From the cell containing the given text, extract its center point as [x, y] coordinate. 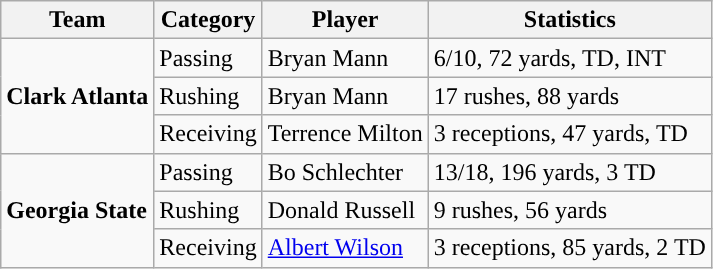
Donald Russell [345, 210]
13/18, 196 yards, 3 TD [570, 172]
9 rushes, 56 yards [570, 210]
Georgia State [78, 210]
3 receptions, 85 yards, 2 TD [570, 248]
Clark Atlanta [78, 96]
Terrence Milton [345, 134]
Team [78, 20]
3 receptions, 47 yards, TD [570, 134]
Statistics [570, 20]
17 rushes, 88 yards [570, 96]
6/10, 72 yards, TD, INT [570, 58]
Category [208, 20]
Player [345, 20]
Albert Wilson [345, 248]
Bo Schlechter [345, 172]
